For the text-containing cell, return its midpoint in (X, Y) coordinate format. 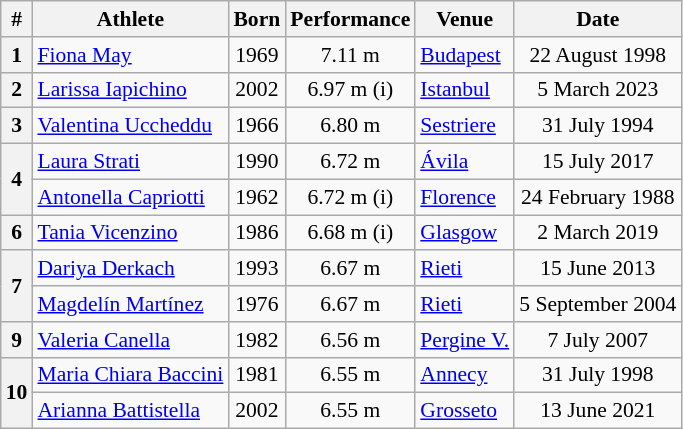
10 (17, 392)
7 July 2007 (598, 340)
15 July 2017 (598, 162)
6.56 m (350, 340)
1981 (256, 375)
1966 (256, 126)
Fiona May (130, 55)
Laura Strati (130, 162)
1 (17, 55)
Florence (464, 197)
Valeria Canella (130, 340)
Istanbul (464, 90)
5 March 2023 (598, 90)
22 August 1998 (598, 55)
Maria Chiara Baccini (130, 375)
3 (17, 126)
Performance (350, 19)
Magdelín Martínez (130, 304)
15 June 2013 (598, 269)
# (17, 19)
Budapest (464, 55)
6 (17, 233)
Valentina Uccheddu (130, 126)
6.72 m (350, 162)
13 June 2021 (598, 411)
1962 (256, 197)
Antonella Capriotti (130, 197)
1976 (256, 304)
6.72 m (i) (350, 197)
5 September 2004 (598, 304)
Pergine V. (464, 340)
Arianna Battistella (130, 411)
Ávila (464, 162)
Born (256, 19)
4 (17, 180)
Dariya Derkach (130, 269)
1993 (256, 269)
2 March 2019 (598, 233)
31 July 1998 (598, 375)
6.68 m (i) (350, 233)
Grosseto (464, 411)
Sestriere (464, 126)
7 (17, 286)
6.80 m (350, 126)
Glasgow (464, 233)
Venue (464, 19)
Annecy (464, 375)
24 February 1988 (598, 197)
1982 (256, 340)
7.11 m (350, 55)
9 (17, 340)
2 (17, 90)
Date (598, 19)
Tania Vicenzino (130, 233)
6.97 m (i) (350, 90)
1990 (256, 162)
1986 (256, 233)
31 July 1994 (598, 126)
1969 (256, 55)
Larissa Iapichino (130, 90)
Athlete (130, 19)
